Determine the (x, y) coordinate at the center of the cell enclosing the given text.  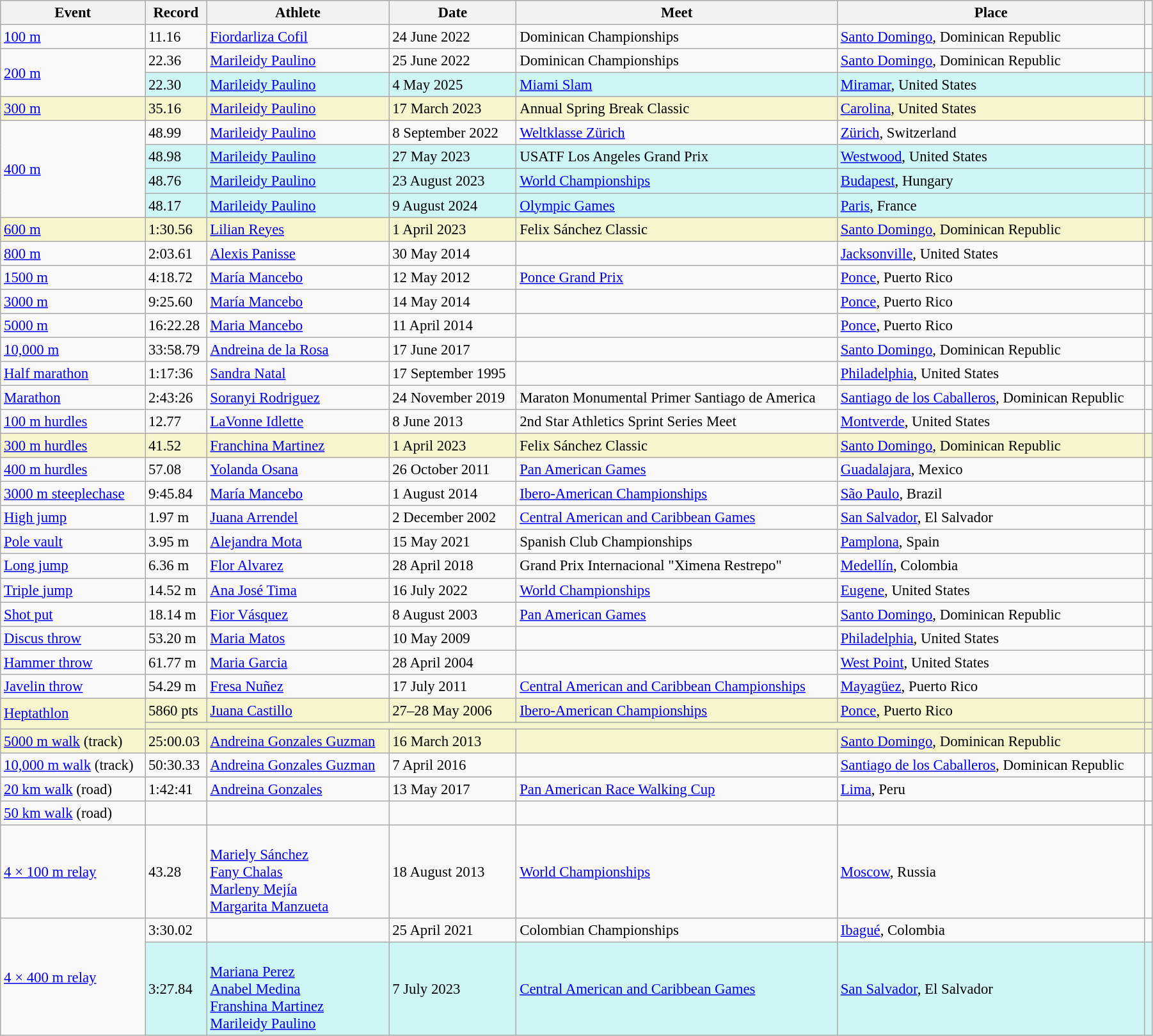
2:43:26 (176, 397)
9 August 2024 (453, 205)
Place (990, 13)
Fior Vásquez (298, 614)
Record (176, 13)
Carolina, United States (990, 109)
3:30.02 (176, 930)
Event (73, 13)
Heptathlon (73, 713)
16 March 2013 (453, 741)
1.97 m (176, 518)
High jump (73, 518)
Pan American Race Walking Cup (677, 790)
Miramar, United States (990, 85)
Andreina de la Rosa (298, 349)
Fiordarliza Cofil (298, 37)
14.52 m (176, 590)
Colombian Championships (677, 930)
Mariana PerezAnabel MedinaFranshina MartinezMarileidy Paulino (298, 989)
Meet (677, 13)
Moscow, Russia (990, 872)
Lima, Peru (990, 790)
Shot put (73, 614)
Marathon (73, 397)
3000 m steeplechase (73, 494)
Montverde, United States (990, 422)
9:45.84 (176, 494)
Franchina Martinez (298, 446)
4 May 2025 (453, 85)
Long jump (73, 566)
2 December 2002 (453, 518)
30 May 2014 (453, 253)
11.16 (176, 37)
22.36 (176, 61)
24 June 2022 (453, 37)
Zürich, Switzerland (990, 133)
28 April 2004 (453, 662)
Mariely SánchezFany ChalasMarleny MejíaMargarita Manzueta (298, 872)
100 m (73, 37)
Spanish Club Championships (677, 542)
Central American and Caribbean Championships (677, 687)
West Point, United States (990, 662)
28 April 2018 (453, 566)
Olympic Games (677, 205)
17 June 2017 (453, 349)
Weltklasse Zürich (677, 133)
Soranyi Rodriguez (298, 397)
Lilian Reyes (298, 229)
Maria Mancebo (298, 326)
LaVonne Idlette (298, 422)
300 m (73, 109)
400 m hurdles (73, 470)
3000 m (73, 301)
Hammer throw (73, 662)
27 May 2023 (453, 157)
18 August 2013 (453, 872)
10 May 2009 (453, 638)
50 km walk (road) (73, 813)
Pamplona, Spain (990, 542)
8 June 2013 (453, 422)
8 August 2003 (453, 614)
5860 pts (176, 710)
14 May 2014 (453, 301)
Date (453, 13)
5000 m (73, 326)
26 October 2011 (453, 470)
Ibagué, Colombia (990, 930)
4 × 100 m relay (73, 872)
1:17:36 (176, 374)
Yolanda Osana (298, 470)
Ana José Tima (298, 590)
6.36 m (176, 566)
Half marathon (73, 374)
2nd Star Athletics Sprint Series Meet (677, 422)
Mayagüez, Puerto Rico (990, 687)
Ponce Grand Prix (677, 277)
USATF Los Angeles Grand Prix (677, 157)
25 April 2021 (453, 930)
22.30 (176, 85)
Pole vault (73, 542)
Paris, France (990, 205)
Medellín, Colombia (990, 566)
50:30.33 (176, 765)
Juana Arrendel (298, 518)
18.14 m (176, 614)
16 July 2022 (453, 590)
20 km walk (road) (73, 790)
2:03.61 (176, 253)
3:27.84 (176, 989)
Sandra Natal (298, 374)
11 April 2014 (453, 326)
100 m hurdles (73, 422)
35.16 (176, 109)
Eugene, United States (990, 590)
Grand Prix Internacional "Ximena Restrepo" (677, 566)
7 April 2016 (453, 765)
Fresa Nuñez (298, 687)
1500 m (73, 277)
200 m (73, 73)
10,000 m (73, 349)
800 m (73, 253)
48.99 (176, 133)
Budapest, Hungary (990, 181)
Guadalajara, Mexico (990, 470)
48.98 (176, 157)
São Paulo, Brazil (990, 494)
16:22.28 (176, 326)
41.52 (176, 446)
17 September 1995 (453, 374)
Maria Matos (298, 638)
24 November 2019 (453, 397)
15 May 2021 (453, 542)
25:00.03 (176, 741)
Maraton Monumental Primer Santiago de America (677, 397)
25 June 2022 (453, 61)
4:18.72 (176, 277)
1 August 2014 (453, 494)
17 July 2011 (453, 687)
Maria Garcia (298, 662)
Alejandra Mota (298, 542)
12 May 2012 (453, 277)
Discus throw (73, 638)
Westwood, United States (990, 157)
10,000 m walk (track) (73, 765)
Javelin throw (73, 687)
3.95 m (176, 542)
Annual Spring Break Classic (677, 109)
7 July 2023 (453, 989)
600 m (73, 229)
300 m hurdles (73, 446)
12.77 (176, 422)
54.29 m (176, 687)
48.76 (176, 181)
17 March 2023 (453, 109)
Triple jump (73, 590)
27–28 May 2006 (453, 710)
13 May 2017 (453, 790)
48.17 (176, 205)
9:25.60 (176, 301)
33:58.79 (176, 349)
43.28 (176, 872)
1:42:41 (176, 790)
Alexis Panisse (298, 253)
Miami Slam (677, 85)
Flor Alvarez (298, 566)
4 × 400 m relay (73, 976)
53.20 m (176, 638)
Juana Castillo (298, 710)
8 September 2022 (453, 133)
Andreina Gonzales (298, 790)
23 August 2023 (453, 181)
57.08 (176, 470)
61.77 m (176, 662)
1:30.56 (176, 229)
5000 m walk (track) (73, 741)
Jacksonville, United States (990, 253)
400 m (73, 169)
Athlete (298, 13)
